Pinpoint the cell where the given text exists, returning its (X, Y) midpoint coordinate. 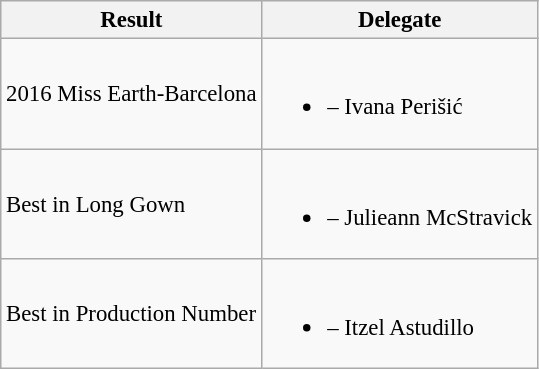
Result (132, 20)
– Julieann McStravick (400, 204)
Best in Production Number (132, 314)
– Ivana Perišić (400, 94)
Delegate (400, 20)
2016 Miss Earth-Barcelona (132, 94)
Best in Long Gown (132, 204)
– Itzel Astudillo (400, 314)
